Find where the given text appears and provide that cell's center as (X, Y) coordinate. 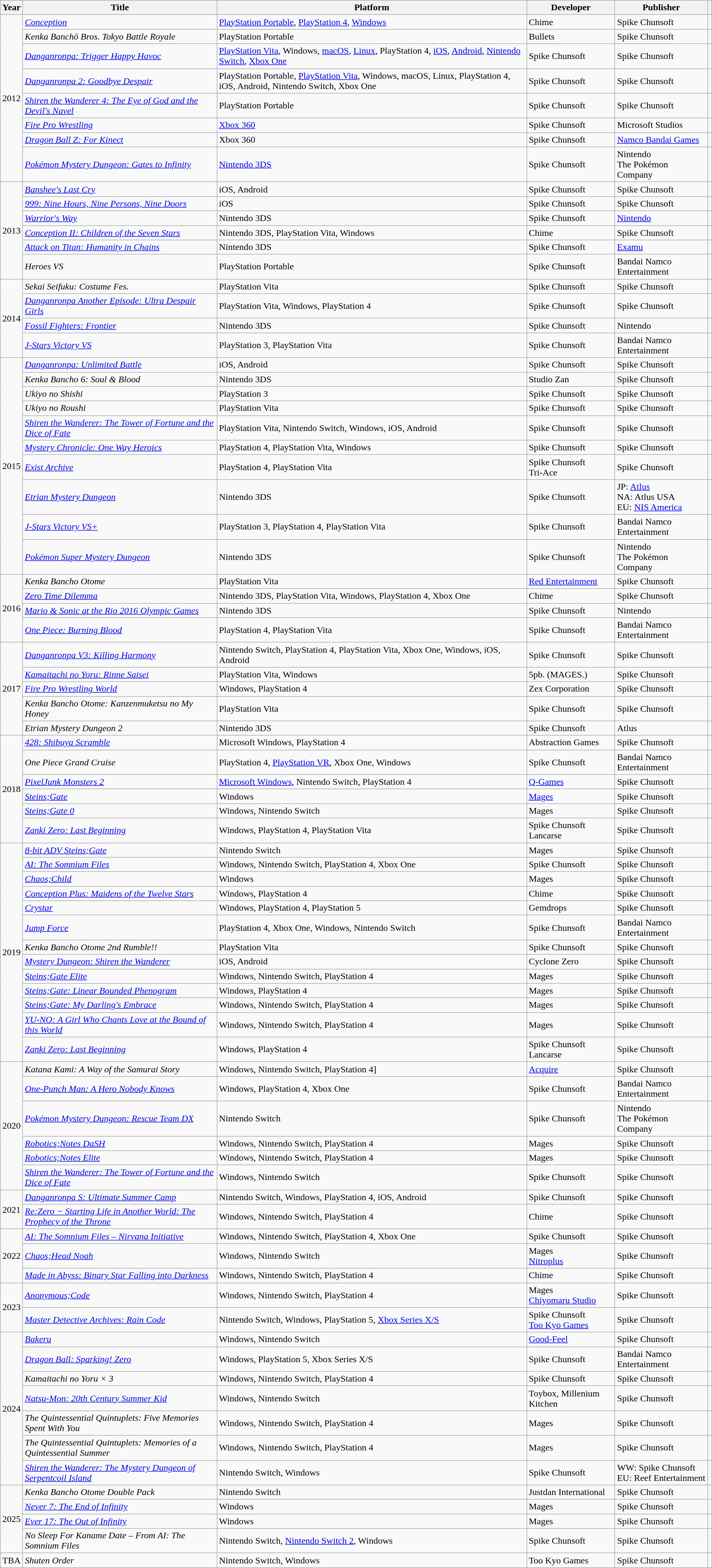
PlayStation Portable, PlayStation 4, Windows (372, 22)
Namco Bandai Games (661, 140)
Master Detective Archives: Rain Code (120, 1320)
Ukiyo no Shishi (120, 394)
2014 (11, 318)
PlayStation 4, PlayStation VR, Xbox One, Windows (372, 762)
Steins;Gate Elite (120, 976)
Conception II: Children of the Seven Stars (120, 232)
Fossil Fighters: Frontier (120, 326)
2015 (11, 466)
Dragon Ball Z: For Kinect (120, 140)
Pokémon Super Mystery Dungeon (120, 557)
Danganronpa 2: Goodbye Despair (120, 81)
2017 (11, 689)
2012 (11, 99)
Kenka Bancho Otome 2nd Rumble!! (120, 947)
Bullets (571, 37)
Zex Corporation (571, 689)
Mystery Dungeon: Shiren the Wanderer (120, 962)
Toybox, Millenium Kitchen (571, 1398)
Fire Pro Wrestling World (120, 689)
Gemdrops (571, 908)
2018 (11, 789)
Conception (120, 22)
Danganronpa: Trigger Happy Havoc (120, 56)
Danganronpa: Unlimited Battle (120, 365)
8-bit ADV Steins;Gate (120, 850)
Nintendo 3DS, PlayStation Vita, Windows, PlayStation 4, Xbox One (372, 596)
Katana Kami: A Way of the Samurai Story (120, 1069)
Bakeru (120, 1339)
Danganronpa S: Ultimate Summer Camp (120, 1197)
One Piece: Burning Blood (120, 630)
Microsoft Windows, PlayStation 4 (372, 743)
AI: The Somnium Files – Nirvana Initiative (120, 1236)
Atlus (661, 728)
Pokémon Mystery Dungeon: Rescue Team DX (120, 1118)
Steins;Gate (120, 796)
Microsoft Windows, Nintendo Switch, PlayStation 4 (372, 782)
Platform (372, 8)
Ukiyo no Roushi (120, 408)
2020 (11, 1126)
PlayStation Portable, PlayStation Vita, Windows, macOS, Linux, PlayStation 4, iOS, Android, Nintendo Switch, Xbox One (372, 81)
Q-Games (571, 782)
Danganronpa V3: Killing Harmony (120, 655)
The Quintessential Quintuplets: Memories of a Quintessential Summer (120, 1448)
Steins;Gate: Linear Bounded Phenogram (120, 991)
PlayStation Vita, Windows (372, 674)
Nintendo Switch, Windows, PlayStation 5, Xbox Series X/S (372, 1320)
Never 7: The End of Infinity (120, 1507)
Mario & Sonic at the Rio 2016 Olympic Games (120, 611)
YU-NO: A Girl Who Chants Love at the Bound of this World (120, 1025)
Re:Zero − Starting Life in Another World: The Prophecy of the Throne (120, 1217)
PlayStation 4, PlayStation Vita, Windows (372, 447)
JP: AtlusNA: Atlus USAEU: NIS America (661, 497)
PlayStation Vita, Windows, macOS, Linux, PlayStation 4, iOS, Android, Nintendo Switch, Xbox One (372, 56)
2013 (11, 231)
Kenka Bancho Otome: Kanzenmuketsu no My Honey (120, 708)
Robotics;Notes Elite (120, 1158)
TBA (11, 1560)
Kamaitachi no Yoru × 3 (120, 1379)
Kenka Bancho Otome Double Pack (120, 1492)
iOS (372, 204)
PlayStation Vita, Nintendo Switch, Windows, iOS, Android (372, 428)
Developer (571, 8)
5pb. (MAGES.) (571, 674)
One Piece Grand Cruise (120, 762)
AI: The Somnium Files (120, 865)
Banshee's Last Cry (120, 189)
PixelJunk Monsters 2 (120, 782)
Nintendo Switch, Windows, PlayStation 4, iOS, Android (372, 1197)
Too Kyo Games (571, 1560)
Red Entertainment (571, 582)
Conception Plus: Maidens of the Twelve Stars (120, 894)
Kenka Bancho 6: Soul & Blood (120, 379)
Etrian Mystery Dungeon 2 (120, 728)
Microsoft Studios (661, 125)
Windows, Nintendo Switch, PlayStation 4] (372, 1069)
Robotics;Notes DaSH (120, 1143)
WW: Spike ChunsoftEU: Reef Entertainment (661, 1472)
Heroes VS (120, 267)
Cyclone Zero (571, 962)
Steins;Gate 0 (120, 811)
Windows, PlayStation 5, Xbox Series X/S (372, 1359)
J-Stars Victory VS (120, 345)
Ever 17: The Out of Infinity (120, 1521)
999: Nine Hours, Nine Persons, Nine Doors (120, 204)
Pokémon Mystery Dungeon: Gates to Infinity (120, 164)
Etrian Mystery Dungeon (120, 497)
PlayStation 3 (372, 394)
Chaos;Child (120, 879)
MagesNitroplus (571, 1256)
Shiren the Wanderer 4: The Eye of God and the Devil's Navel (120, 106)
No Sleep For Kaname Date – From AI: The Somnium Files (120, 1541)
Good-Feel (571, 1339)
Fire Pro Wrestling (120, 125)
Shiren the Wanderer: The Mystery Dungeon of Serpentcoil Island (120, 1472)
Kamaitachi no Yoru: Rinne Saisei (120, 674)
Spike ChunsoftToo Kyo Games (571, 1320)
Kenka Banchō Bros. Tokyo Battle Royale (120, 37)
Nintendo Switch, Nintendo Switch 2, Windows (372, 1541)
Title (120, 8)
Mystery Chronicle: One Way Heroics (120, 447)
J-Stars Victory VS+ (120, 526)
Kenka Bancho Otome (120, 582)
Zero Time Dilemma (120, 596)
Studio Zan (571, 379)
Crystar (120, 908)
2023 (11, 1307)
PlayStation 4, Xbox One, Windows, Nintendo Switch (372, 927)
Made in Abyss: Binary Star Falling into Darkness (120, 1275)
PlayStation 3, PlayStation 4, PlayStation Vita (372, 526)
2021 (11, 1210)
Shuten Order (120, 1560)
2025 (11, 1519)
Spike ChunsoftTri-Ace (571, 467)
Nintendo Switch, PlayStation 4, PlayStation Vita, Xbox One, Windows, iOS, Android (372, 655)
PlayStation Vita, Windows, PlayStation 4 (372, 306)
Steins;Gate: My Darling's Embrace (120, 1005)
Jump Force (120, 927)
Acquire (571, 1069)
Exist Archive (120, 467)
Justdan International (571, 1492)
MagesChiyomaru Studio (571, 1295)
Year (11, 8)
The Quintessential Quintuplets: Five Memories Spent With You (120, 1423)
Sekai Seifuku: Costume Fes. (120, 286)
Attack on Titan: Humanity in Chains (120, 247)
428: Shibuya Scramble (120, 743)
Publisher (661, 8)
2024 (11, 1408)
PlayStation 3, PlayStation Vita (372, 345)
2022 (11, 1256)
Dragon Ball: Sparking! Zero (120, 1359)
2019 (11, 953)
One-Punch Man: A Hero Nobody Knows (120, 1089)
Abstraction Games (571, 743)
Warrior's Way (120, 218)
2016 (11, 609)
Windows, PlayStation 4, PlayStation 5 (372, 908)
Nintendo 3DS, PlayStation Vita, Windows (372, 232)
Windows, PlayStation 4, PlayStation Vita (372, 830)
Anonymous;Code (120, 1295)
Chaos;Head Noah (120, 1256)
Examu (661, 247)
Natsu-Mon: 20th Century Summer Kid (120, 1398)
Danganronpa Another Episode: Ultra Despair Girls (120, 306)
Windows, PlayStation 4, Xbox One (372, 1089)
